Capture the cell that displays the provided text and extract its (x, y) central coordinate. 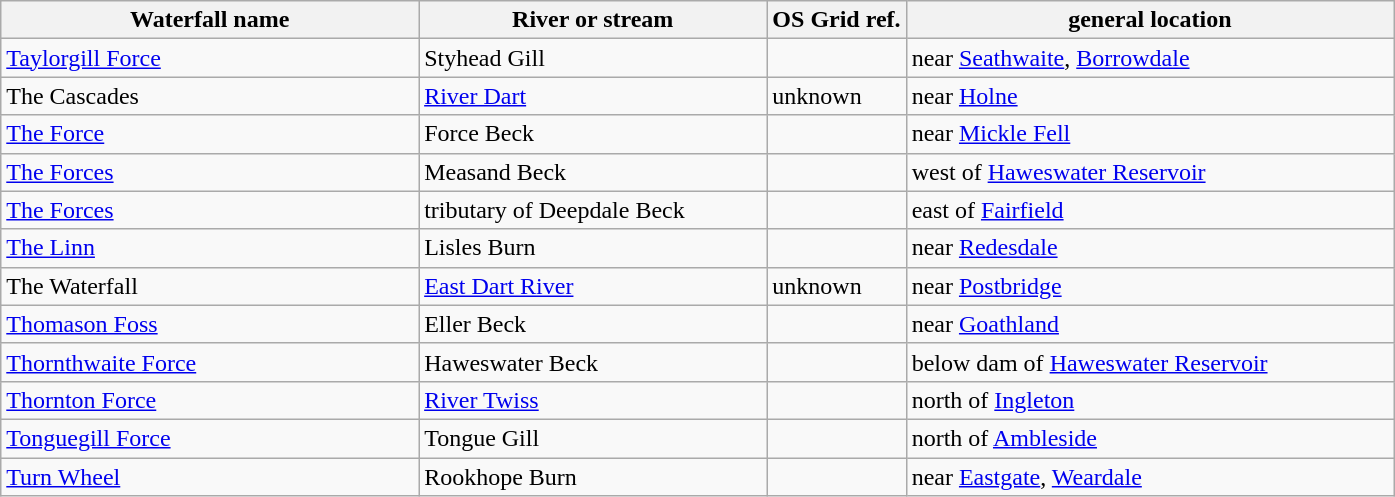
The Cascades (210, 96)
Force Beck (593, 134)
Eller Beck (593, 324)
near Holne (1150, 96)
near Seathwaite, Borrowdale (1150, 58)
Rookhope Burn (593, 477)
East Dart River (593, 286)
OS Grid ref. (836, 20)
Haweswater Beck (593, 362)
east of Fairfield (1150, 210)
Measand Beck (593, 172)
Thornton Force (210, 400)
near Postbridge (1150, 286)
Lisles Burn (593, 248)
near Mickle Fell (1150, 134)
north of Ingleton (1150, 400)
tributary of Deepdale Beck (593, 210)
Taylorgill Force (210, 58)
west of Haweswater Reservoir (1150, 172)
near Goathland (1150, 324)
Turn Wheel (210, 477)
below dam of Haweswater Reservoir (1150, 362)
The Linn (210, 248)
north of Ambleside (1150, 438)
Waterfall name (210, 20)
Styhead Gill (593, 58)
near Redesdale (1150, 248)
near Eastgate, Weardale (1150, 477)
Tongue Gill (593, 438)
Thornthwaite Force (210, 362)
general location (1150, 20)
River or stream (593, 20)
River Twiss (593, 400)
Thomason Foss (210, 324)
River Dart (593, 96)
The Force (210, 134)
The Waterfall (210, 286)
Tonguegill Force (210, 438)
